Search for the cell housing the specified text and yield its (X, Y) center coordinate. 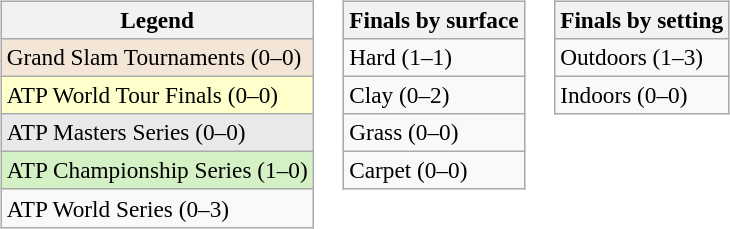
Finals by setting (642, 20)
ATP Masters Series (0–0) (157, 133)
Outdoors (1–3) (642, 57)
Finals by surface (434, 20)
Grand Slam Tournaments (0–0) (157, 57)
ATP World Tour Finals (0–0) (157, 95)
Clay (0–2) (434, 95)
Carpet (0–0) (434, 171)
Hard (1–1) (434, 57)
ATP World Series (0–3) (157, 208)
Grass (0–0) (434, 133)
Legend (157, 20)
Indoors (0–0) (642, 95)
ATP Championship Series (1–0) (157, 171)
